From the cell containing the given text, extract its center point as (X, Y) coordinate. 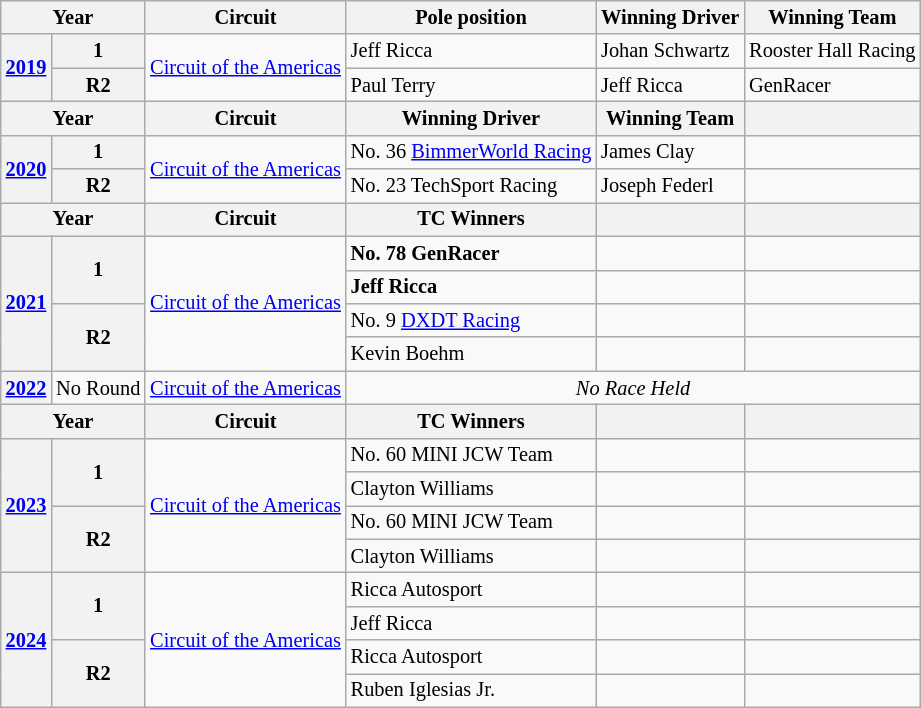
Paul Terry (471, 85)
Joseph Federl (670, 186)
James Clay (670, 152)
2020 (26, 168)
2024 (26, 640)
GenRacer (832, 85)
Kevin Boehm (471, 354)
No. 23 TechSport Racing (471, 186)
2019 (26, 68)
2023 (26, 506)
Johan Schwartz (670, 51)
No. 9 DXDT Racing (471, 320)
No. 78 GenRacer (471, 253)
2021 (26, 304)
Pole position (471, 17)
No Race Held (634, 388)
No Round (98, 388)
2022 (26, 388)
Ruben Iglesias Jr. (471, 690)
No. 36 BimmerWorld Racing (471, 152)
Rooster Hall Racing (832, 51)
